Extract the [X, Y] coordinate from the center of the cell holding the provided text.  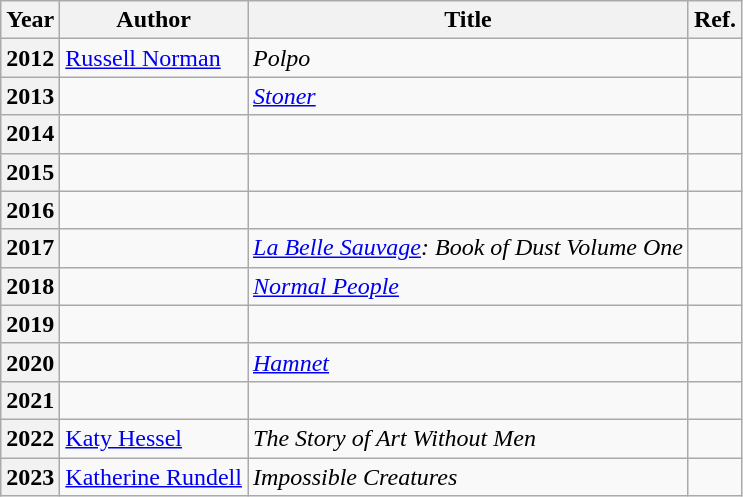
Year [30, 20]
Ref. [714, 20]
Katy Hessel [154, 438]
Russell Norman [154, 58]
Stoner [468, 96]
Title [468, 20]
Katherine Rundell [154, 477]
2012 [30, 58]
2023 [30, 477]
Hamnet [468, 362]
2016 [30, 210]
2019 [30, 324]
Normal People [468, 286]
Polpo [468, 58]
2018 [30, 286]
2014 [30, 134]
La Belle Sauvage: Book of Dust Volume One [468, 248]
2021 [30, 400]
2017 [30, 248]
2013 [30, 96]
2020 [30, 362]
The Story of Art Without Men [468, 438]
Author [154, 20]
2022 [30, 438]
2015 [30, 172]
Impossible Creatures [468, 477]
